Return [X, Y] of the center of cell containing provided text 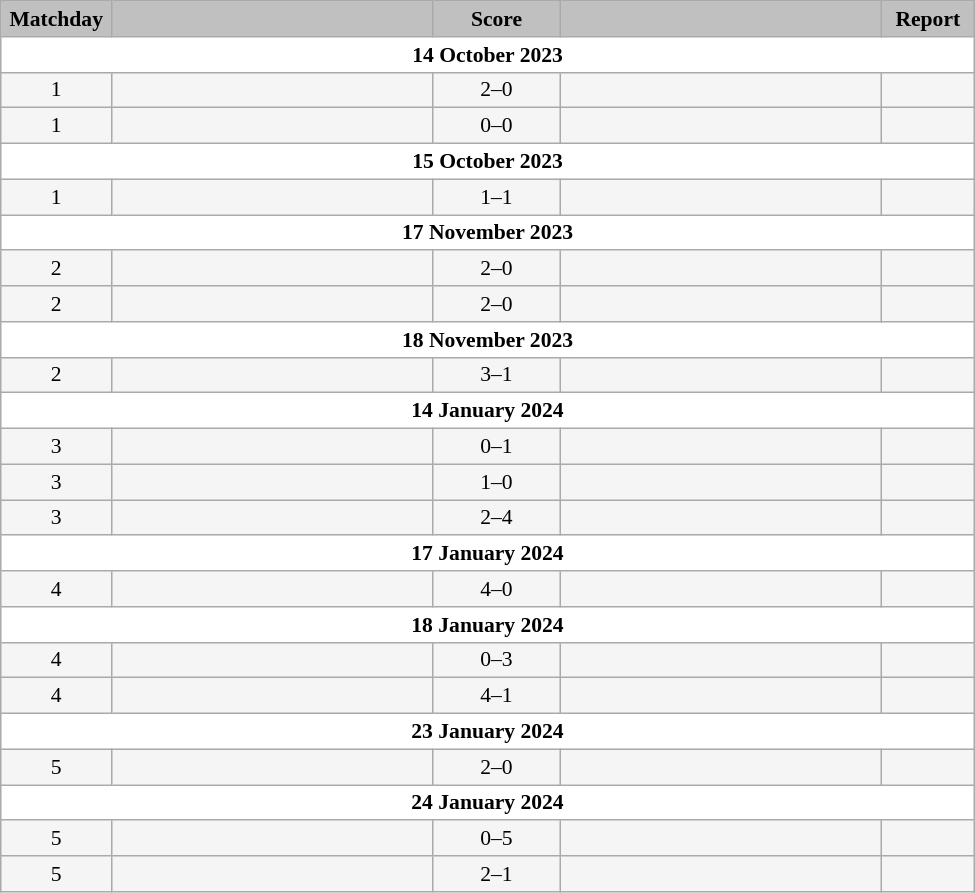
2–1 [496, 874]
14 October 2023 [488, 55]
17 January 2024 [488, 554]
0–0 [496, 126]
1–1 [496, 197]
1–0 [496, 482]
3–1 [496, 375]
Score [496, 19]
0–1 [496, 447]
14 January 2024 [488, 411]
0–3 [496, 660]
4–1 [496, 696]
23 January 2024 [488, 732]
0–5 [496, 839]
4–0 [496, 589]
15 October 2023 [488, 162]
Report [928, 19]
17 November 2023 [488, 233]
24 January 2024 [488, 803]
2–4 [496, 518]
18 November 2023 [488, 340]
Matchday [56, 19]
18 January 2024 [488, 625]
